Capture the cell that displays the provided text and extract its (x, y) central coordinate. 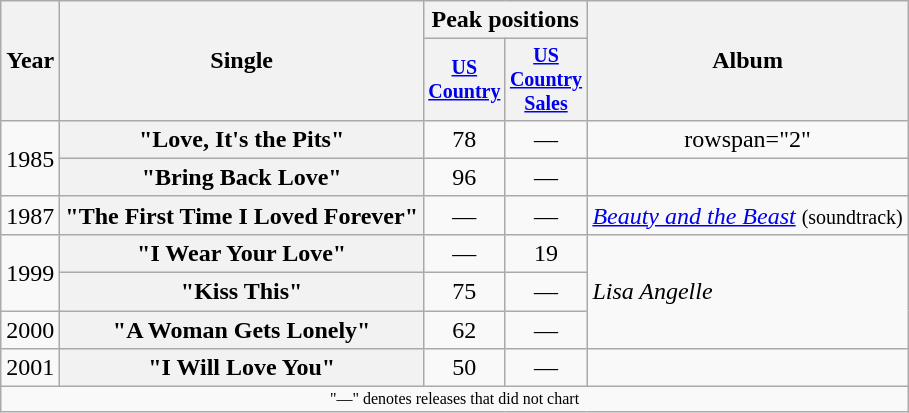
"The First Time I Loved Forever" (242, 215)
62 (464, 330)
19 (546, 253)
Beauty and the Beast (soundtrack) (748, 215)
78 (464, 139)
rowspan="2" (748, 139)
"Love, It's the Pits" (242, 139)
"I Wear Your Love" (242, 253)
50 (464, 368)
1999 (30, 272)
"Bring Back Love" (242, 177)
"I Will Love You" (242, 368)
"Kiss This" (242, 292)
96 (464, 177)
Single (242, 61)
1985 (30, 158)
Lisa Angelle (748, 291)
75 (464, 292)
2001 (30, 368)
"A Woman Gets Lonely" (242, 330)
Album (748, 61)
"—" denotes releases that did not chart (454, 399)
2000 (30, 330)
1987 (30, 215)
US Country (464, 80)
Year (30, 61)
US CountrySales (546, 80)
Peak positions (504, 20)
